Scan for the cell matching the given text and deliver its (x, y) coordinate at center. 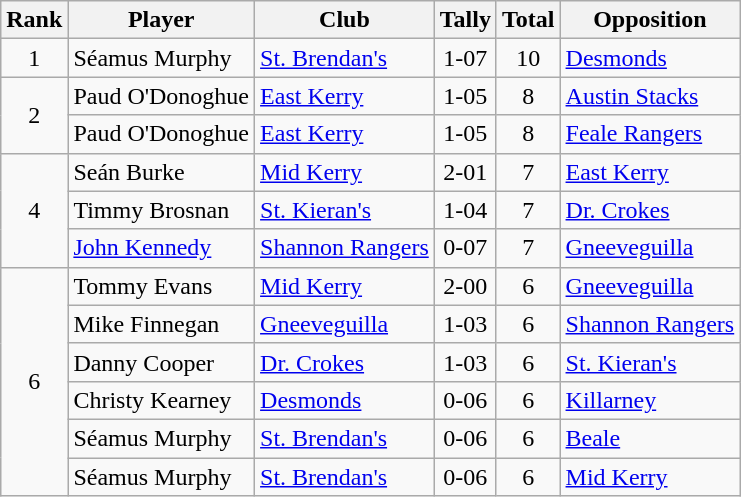
1-07 (465, 58)
10 (528, 58)
Killarney (650, 400)
Opposition (650, 20)
Christy Kearney (162, 400)
1 (34, 58)
2-01 (465, 172)
0-07 (465, 248)
2 (34, 115)
Tommy Evans (162, 286)
Timmy Brosnan (162, 210)
John Kennedy (162, 248)
Danny Cooper (162, 362)
Beale (650, 438)
4 (34, 210)
1-04 (465, 210)
Tally (465, 20)
Rank (34, 20)
Seán Burke (162, 172)
Player (162, 20)
Total (528, 20)
Feale Rangers (650, 134)
2-00 (465, 286)
Mike Finnegan (162, 324)
Austin Stacks (650, 96)
Club (345, 20)
